Find where the given text appears and provide that cell's center as [x, y] coordinate. 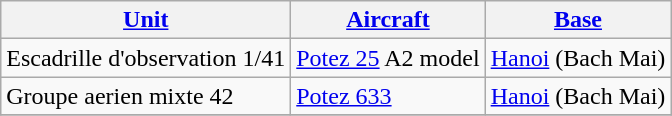
Escadrille d'observation 1/41 [146, 58]
Base [578, 20]
Potez 25 A2 model [388, 58]
Unit [146, 20]
Potez 633 [388, 96]
Groupe aerien mixte 42 [146, 96]
Aircraft [388, 20]
